Detect which cell encompasses the target text, then output its (X, Y) center coordinate. 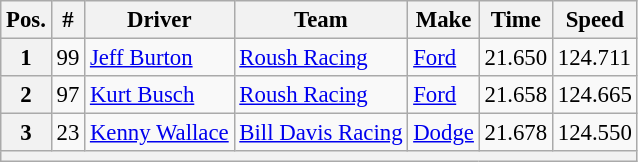
Make (444, 20)
124.665 (594, 95)
2 (26, 95)
3 (26, 133)
# (68, 20)
21.678 (516, 133)
1 (26, 58)
Speed (594, 20)
Team (321, 20)
99 (68, 58)
Bill Davis Racing (321, 133)
23 (68, 133)
Time (516, 20)
124.711 (594, 58)
97 (68, 95)
Jeff Burton (160, 58)
124.550 (594, 133)
Dodge (444, 133)
21.650 (516, 58)
Driver (160, 20)
Pos. (26, 20)
21.658 (516, 95)
Kenny Wallace (160, 133)
Kurt Busch (160, 95)
